Determine the (X, Y) coordinate at the center of the cell enclosing the given text.  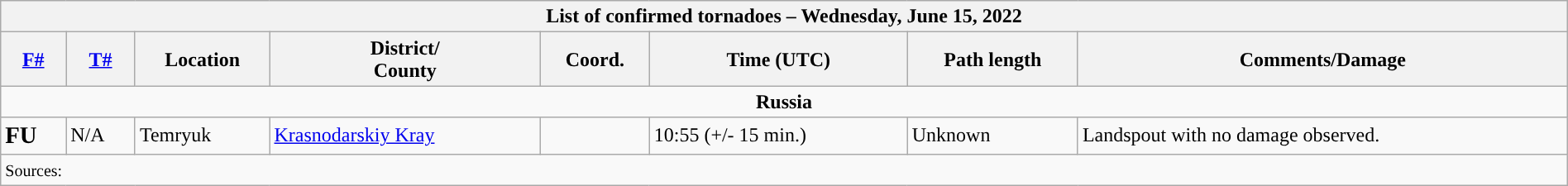
Russia (784, 102)
District/County (405, 60)
Location (202, 60)
Coord. (595, 60)
Sources: (784, 169)
FU (33, 136)
T# (101, 60)
10:55 (+/- 15 min.) (778, 136)
Comments/Damage (1322, 60)
N/A (101, 136)
Path length (992, 60)
Temryuk (202, 136)
Landspout with no damage observed. (1322, 136)
Unknown (992, 136)
Krasnodarskiy Kray (405, 136)
List of confirmed tornadoes – Wednesday, June 15, 2022 (784, 17)
F# (33, 60)
Time (UTC) (778, 60)
